Scan for the cell matching the given text and deliver its (X, Y) coordinate at center. 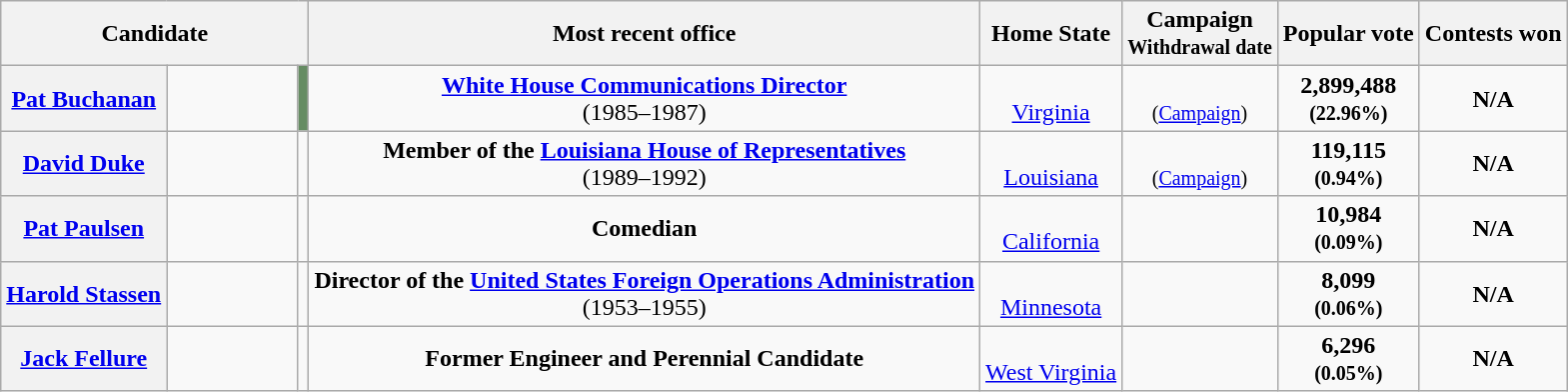
David Duke (84, 164)
California (1051, 228)
White House Communications Director(1985–1987) (645, 98)
CampaignWithdrawal date (1200, 34)
Candidate (155, 34)
Minnesota (1051, 294)
Home State (1051, 34)
Pat Buchanan (84, 98)
Comedian (645, 228)
Virginia (1051, 98)
10,984(0.09%) (1348, 228)
West Virginia (1051, 358)
119,115(0.94%) (1348, 164)
Harold Stassen (84, 294)
Popular vote (1348, 34)
Louisiana (1051, 164)
8,099(0.06%) (1348, 294)
Former Engineer and Perennial Candidate (645, 358)
6,296(0.05%) (1348, 358)
Jack Fellure (84, 358)
Contests won (1493, 34)
Director of the United States Foreign Operations Administration(1953–1955) (645, 294)
Most recent office (645, 34)
2,899,488(22.96%) (1348, 98)
Member of the Louisiana House of Representatives(1989–1992) (645, 164)
Pat Paulsen (84, 228)
